Find where the given text appears and provide that cell's center as (X, Y) coordinate. 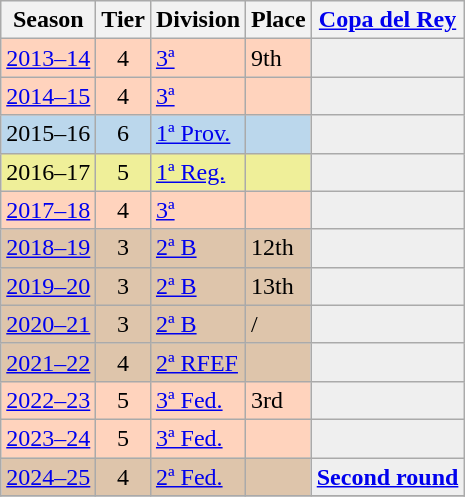
Division (198, 20)
2020–21 (48, 324)
2016–17 (48, 172)
2021–22 (48, 362)
2024–25 (48, 477)
2017–18 (48, 210)
2014–15 (48, 96)
2019–20 (48, 286)
9th (279, 58)
2ª Fed. (198, 477)
Season (48, 20)
Place (279, 20)
3rd (279, 400)
2015–16 (48, 134)
2022–23 (48, 400)
2018–19 (48, 248)
2023–24 (48, 438)
Second round (388, 477)
12th (279, 248)
13th (279, 286)
1ª Reg. (198, 172)
Copa del Rey (388, 20)
Tier (124, 20)
2ª RFEF (198, 362)
6 (124, 134)
2013–14 (48, 58)
/ (279, 324)
1ª Prov. (198, 134)
